Return the (x, y) coordinate for the center point of the cell that contains the specified text.  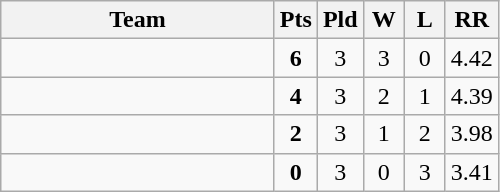
4 (296, 96)
4.39 (472, 96)
3.98 (472, 134)
Pld (340, 20)
Pts (296, 20)
W (384, 20)
L (424, 20)
RR (472, 20)
6 (296, 58)
3.41 (472, 172)
Team (138, 20)
4.42 (472, 58)
